Provide the (X, Y) coordinate of the cell's center where the given text is located.  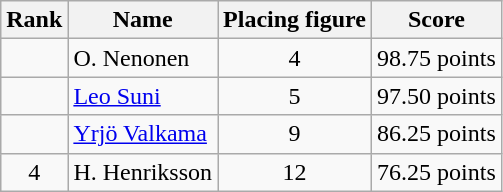
Placing figure (295, 20)
O. Nenonen (143, 58)
76.25 points (437, 172)
12 (295, 172)
97.50 points (437, 96)
Leo Suni (143, 96)
Score (437, 20)
Yrjö Valkama (143, 134)
5 (295, 96)
Rank (34, 20)
Name (143, 20)
9 (295, 134)
86.25 points (437, 134)
H. Henriksson (143, 172)
98.75 points (437, 58)
